Identify which cell holds the provided text, then report its (X, Y) central coordinate. 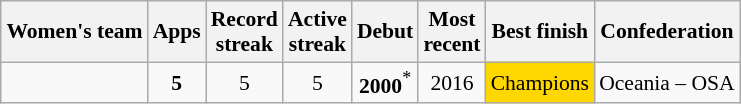
Champions (540, 82)
Mostrecent (452, 32)
Recordstreak (244, 32)
Debut (386, 32)
Activestreak (318, 32)
Women's team (74, 32)
Apps (177, 32)
Best finish (540, 32)
Confederation (667, 32)
2016 (452, 82)
Oceania – OSA (667, 82)
2000* (386, 82)
